Return [X, Y] of the center of cell containing provided text 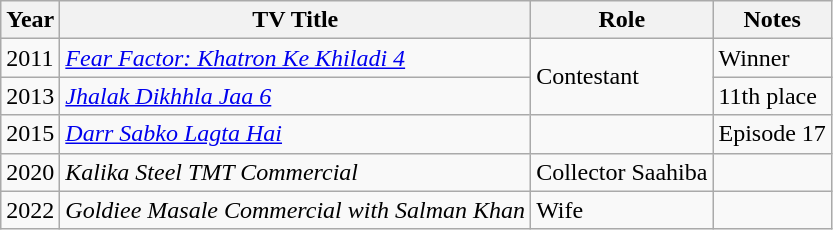
Wife [622, 210]
Darr Sabko Lagta Hai [296, 134]
2015 [30, 134]
Jhalak Dikhhla Jaa 6 [296, 96]
2022 [30, 210]
2013 [30, 96]
Year [30, 20]
Kalika Steel TMT Commercial [296, 172]
Goldiee Masale Commercial with Salman Khan [296, 210]
Fear Factor: Khatron Ke Khiladi 4 [296, 58]
TV Title [296, 20]
11th place [772, 96]
Notes [772, 20]
Episode 17 [772, 134]
Contestant [622, 77]
2020 [30, 172]
Winner [772, 58]
Collector Saahiba [622, 172]
2011 [30, 58]
Role [622, 20]
